Determine the (X, Y) coordinate at the center of the cell enclosing the given text.  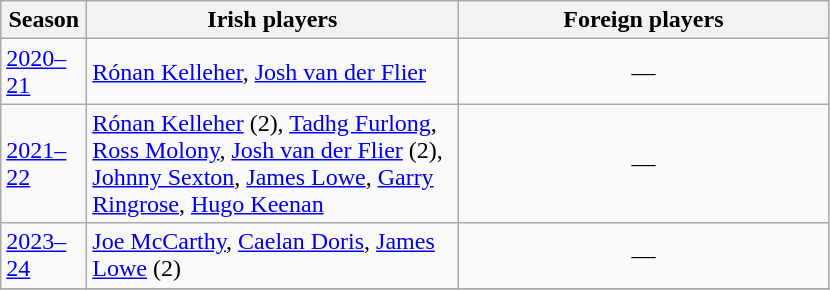
Foreign players (644, 20)
Irish players (272, 20)
Season (44, 20)
2021–22 (44, 164)
Rónan Kelleher (2), Tadhg Furlong, Ross Molony, Josh van der Flier (2), Johnny Sexton, James Lowe, Garry Ringrose, Hugo Keenan (272, 164)
Joe McCarthy, Caelan Doris, James Lowe (2) (272, 256)
Rónan Kelleher, Josh van der Flier (272, 72)
2020–21 (44, 72)
2023–24 (44, 256)
